Detect which cell encompasses the target text, then output its [x, y] center coordinate. 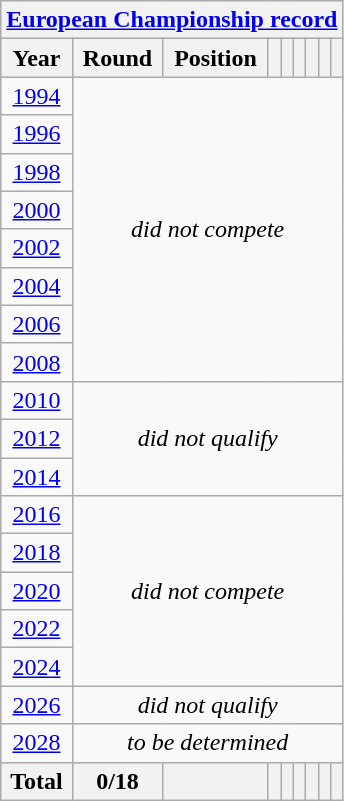
2020 [37, 591]
European Championship record [172, 20]
2026 [37, 705]
0/18 [118, 781]
2012 [37, 438]
Round [118, 58]
2018 [37, 553]
2008 [37, 362]
2000 [37, 210]
2006 [37, 324]
Year [37, 58]
2002 [37, 248]
2028 [37, 743]
2024 [37, 667]
2010 [37, 400]
2016 [37, 515]
2004 [37, 286]
2022 [37, 629]
2014 [37, 477]
1996 [37, 134]
to be determined [208, 743]
1994 [37, 96]
Position [216, 58]
1998 [37, 172]
Total [37, 781]
